Pinpoint the cell where the given text exists, returning its (x, y) midpoint coordinate. 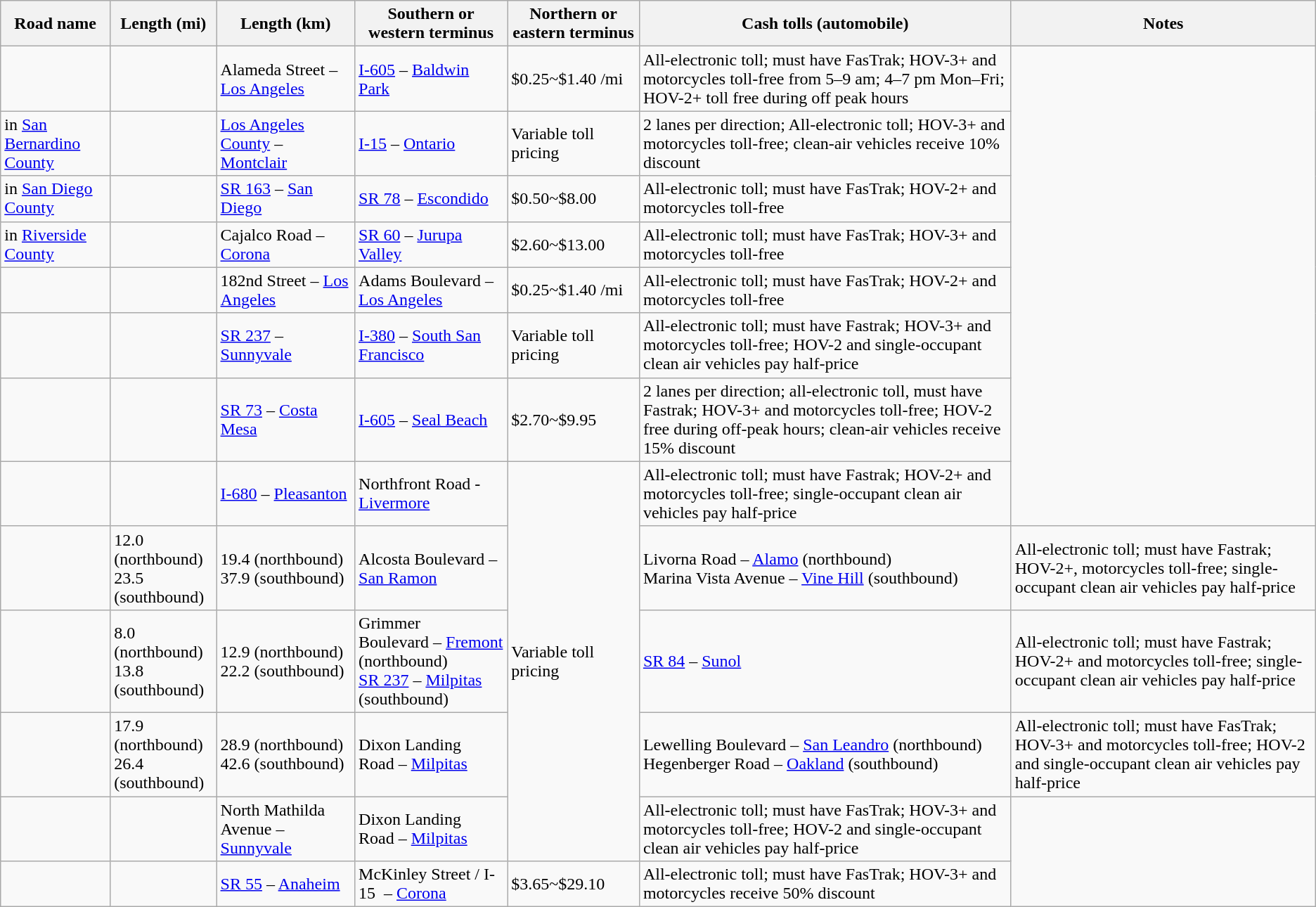
SR 84 – Sunol (825, 661)
SR 73 – Costa Mesa (285, 419)
Lewelling Boulevard – San Leandro (northbound) Hegenberger Road – Oakland (southbound) (825, 754)
All-electronic toll; must have FasTrak; HOV-3+ and motorcycles toll-free from 5–9 am; 4–7 pm Mon–Fri; HOV-2+ toll free during off peak hours (825, 79)
SR 237 – Sunnyvale (285, 345)
McKinley Street / I-15 – Corona (432, 885)
Length (mi) (163, 24)
Northern or eastern terminus (574, 24)
12.0 (northbound) 23.5 (southbound) (163, 568)
2 lanes per direction; All-electronic toll; HOV-3+ and motorcycles toll-free; clean-air vehicles receive 10% discount (825, 143)
Length (km) (285, 24)
All-electronic toll; must have Fastrak; HOV-2+, motorcycles toll-free; single-occupant clean air vehicles pay half-price (1163, 568)
Livorna Road – Alamo (northbound) Marina Vista Avenue – Vine Hill (southbound) (825, 568)
Los Angeles County – Montclair (285, 143)
Adams Boulevard – Los Angeles (432, 290)
28.9 (northbound) 42.6 (southbound) (285, 754)
$2.70~$9.95 (574, 419)
SR 55 – Anaheim (285, 885)
in San Bernardino County (56, 143)
in San Diego County (56, 198)
SR 78 – Escondido (432, 198)
All-electronic toll; must have FasTrak; HOV-3+ and motorcycles receive 50% discount (825, 885)
Alcosta Boulevard – San Ramon (432, 568)
I-605 – Seal Beach (432, 419)
North Mathilda Avenue – Sunnyvale (285, 828)
17.9 (northbound) 26.4 (southbound) (163, 754)
SR 163 – San Diego (285, 198)
$3.65~$29.10 (574, 885)
19.4 (northbound) 37.9 (southbound) (285, 568)
$2.60~$13.00 (574, 245)
Northfront Road - Livermore (432, 494)
I-380 – South San Francisco (432, 345)
in Riverside County (56, 245)
Alameda Street – Los Angeles (285, 79)
Notes (1163, 24)
SR 60 – Jurupa Valley (432, 245)
Cash tolls (automobile) (825, 24)
182nd Street – Los Angeles (285, 290)
8.0 (northbound) 13.8 (southbound) (163, 661)
All-electronic toll; must have Fastrak; HOV-3+ and motorcycles toll-free; HOV-2 and single-occupant clean air vehicles pay half-price (825, 345)
$0.50~$8.00 (574, 198)
12.9 (northbound) 22.2 (southbound) (285, 661)
Grimmer Boulevard – Fremont (northbound) SR 237 – Milpitas (southbound) (432, 661)
I-605 – Baldwin Park (432, 79)
Cajalco Road – Corona (285, 245)
Southern or western terminus (432, 24)
I-680 – Pleasanton (285, 494)
All-electronic toll; must have FasTrak; HOV-3+ and motorcycles toll-free (825, 245)
I-15 – Ontario (432, 143)
Road name (56, 24)
